Pinpoint the cell where the given text exists, returning its [x, y] midpoint coordinate. 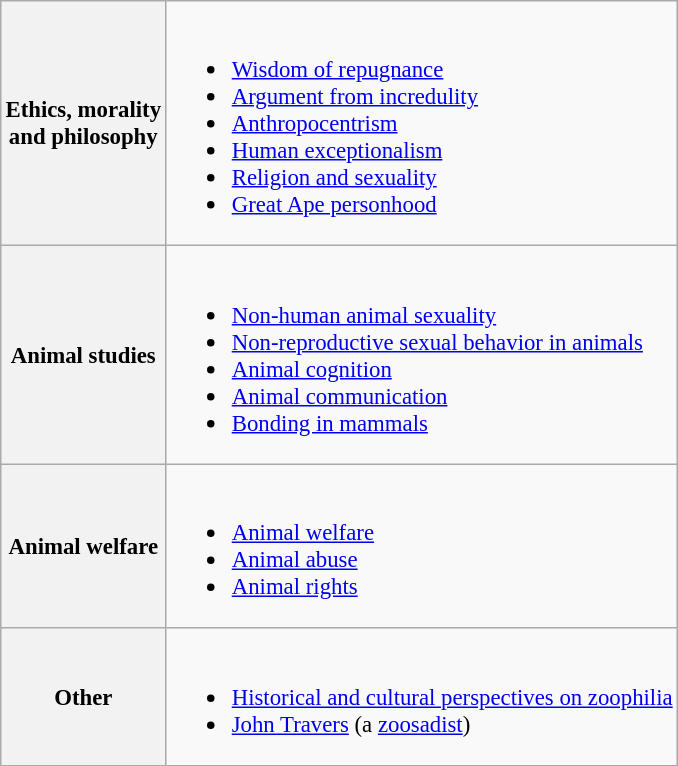
Other [83, 696]
Historical and cultural perspectives on zoophiliaJohn Travers (a zoosadist) [422, 696]
Animal welfareAnimal abuseAnimal rights [422, 546]
Non-human animal sexualityNon-reproductive sexual behavior in animalsAnimal cognitionAnimal communicationBonding in mammals [422, 355]
Ethics, moralityand philosophy [83, 124]
Wisdom of repugnanceArgument from incredulityAnthropocentrismHuman exceptionalismReligion and sexualityGreat Ape personhood [422, 124]
Animal studies [83, 355]
Animal welfare [83, 546]
